Detect which cell encompasses the target text, then output its [x, y] center coordinate. 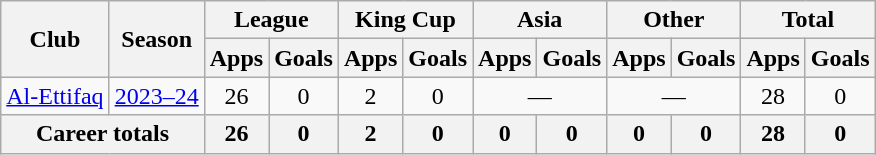
Other [674, 20]
2023–24 [156, 96]
Season [156, 39]
Al-Ettifaq [55, 96]
Total [808, 20]
League [271, 20]
Club [55, 39]
King Cup [405, 20]
Asia [540, 20]
Career totals [102, 134]
